Identify which cell holds the provided text, then report its [x, y] central coordinate. 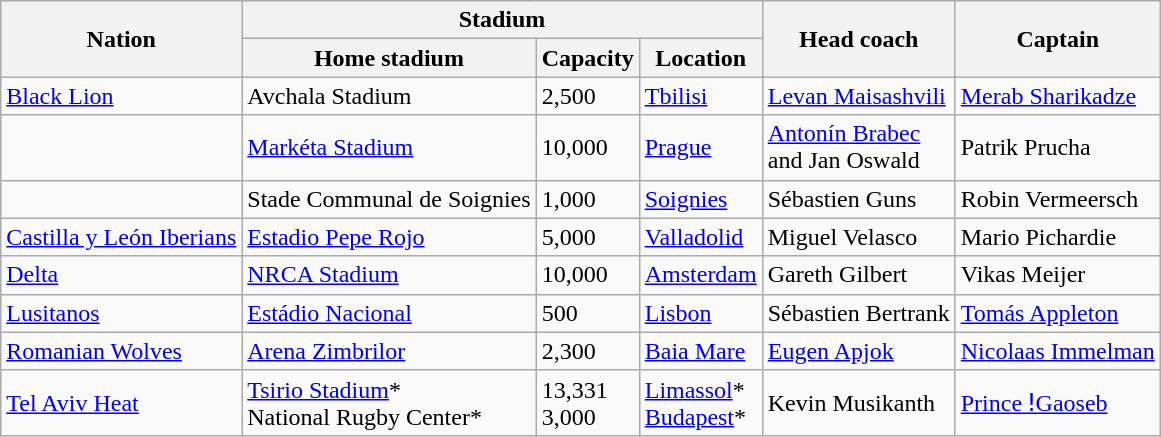
Merab Sharikadze [1058, 96]
Eugen Apjok [858, 351]
Castilla y León Iberians [122, 237]
Sébastien Bertrank [858, 313]
Black Lion [122, 96]
Prince ǃGaoseb [1058, 402]
Location [700, 58]
500 [588, 313]
Robin Vermeersch [1058, 199]
Delta [122, 275]
Stade Communal de Soignies [389, 199]
Antonín Brabec and Jan Oswald [858, 148]
Arena Zimbrilor [389, 351]
Tomás Appleton [1058, 313]
Miguel Velasco [858, 237]
Tsirio Stadium* National Rugby Center* [389, 402]
Patrik Prucha [1058, 148]
2,500 [588, 96]
Vikas Meijer [1058, 275]
Limassol*Budapest* [700, 402]
Romanian Wolves [122, 351]
Gareth Gilbert [858, 275]
Mario Pichardie [1058, 237]
Baia Mare [700, 351]
Nation [122, 39]
Stadium [502, 20]
Estádio Nacional [389, 313]
Lisbon [700, 313]
13,3313,000 [588, 402]
Home stadium [389, 58]
Estadio Pepe Rojo [389, 237]
Nicolaas Immelman [1058, 351]
Soignies [700, 199]
5,000 [588, 237]
Avchala Stadium [389, 96]
Prague [700, 148]
Amsterdam [700, 275]
Lusitanos [122, 313]
Levan Maisashvili [858, 96]
Markéta Stadium [389, 148]
Tbilisi [700, 96]
Head coach [858, 39]
Captain [1058, 39]
1,000 [588, 199]
Sébastien Guns [858, 199]
NRCA Stadium [389, 275]
Tel Aviv Heat [122, 402]
Capacity [588, 58]
Kevin Musikanth [858, 402]
Valladolid [700, 237]
2,300 [588, 351]
